Provide the [X, Y] coordinate of the cell's center where the given text is located.  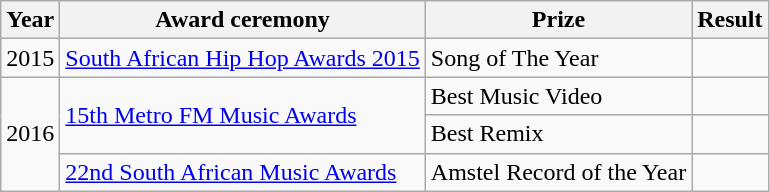
Prize [558, 20]
Best Remix [558, 134]
22nd South African Music Awards [243, 172]
Year [30, 20]
South African Hip Hop Awards 2015 [243, 58]
15th Metro FM Music Awards [243, 115]
Amstel Record of the Year [558, 172]
2016 [30, 134]
Best Music Video [558, 96]
Song of The Year [558, 58]
Result [730, 20]
2015 [30, 58]
Award ceremony [243, 20]
